Determine the (x, y) coordinate at the center of the cell enclosing the given text.  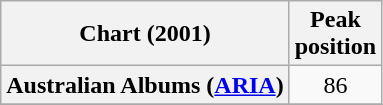
Chart (2001) (145, 34)
86 (335, 85)
Peak position (335, 34)
Australian Albums (ARIA) (145, 85)
